Determine the [X, Y] coordinate at the center of the cell enclosing the given text.  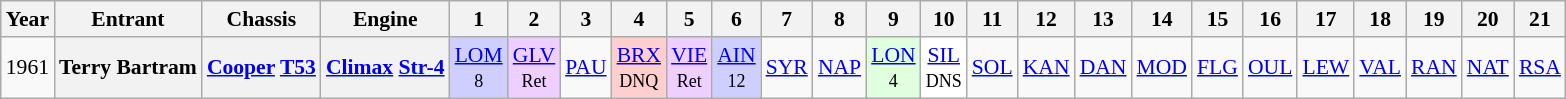
8 [840, 19]
7 [787, 19]
FLG [1218, 68]
2 [534, 19]
Chassis [262, 19]
GLVRet [534, 68]
LEW [1326, 68]
14 [1162, 19]
3 [586, 19]
21 [1540, 19]
16 [1270, 19]
AIN12 [736, 68]
17 [1326, 19]
Terry Bartram [128, 68]
1 [479, 19]
Cooper T53 [262, 68]
Year [28, 19]
RSA [1540, 68]
OUL [1270, 68]
1961 [28, 68]
12 [1046, 19]
19 [1434, 19]
PAU [586, 68]
Engine [386, 19]
NAP [840, 68]
KAN [1046, 68]
20 [1488, 19]
18 [1380, 19]
10 [944, 19]
LON4 [893, 68]
RAN [1434, 68]
SYR [787, 68]
Climax Str-4 [386, 68]
SOL [992, 68]
NAT [1488, 68]
11 [992, 19]
DAN [1104, 68]
13 [1104, 19]
15 [1218, 19]
VAL [1380, 68]
Entrant [128, 19]
6 [736, 19]
SILDNS [944, 68]
MOD [1162, 68]
9 [893, 19]
LOM8 [479, 68]
4 [640, 19]
5 [689, 19]
BRXDNQ [640, 68]
VIERet [689, 68]
